Capture the cell that displays the provided text and extract its (X, Y) central coordinate. 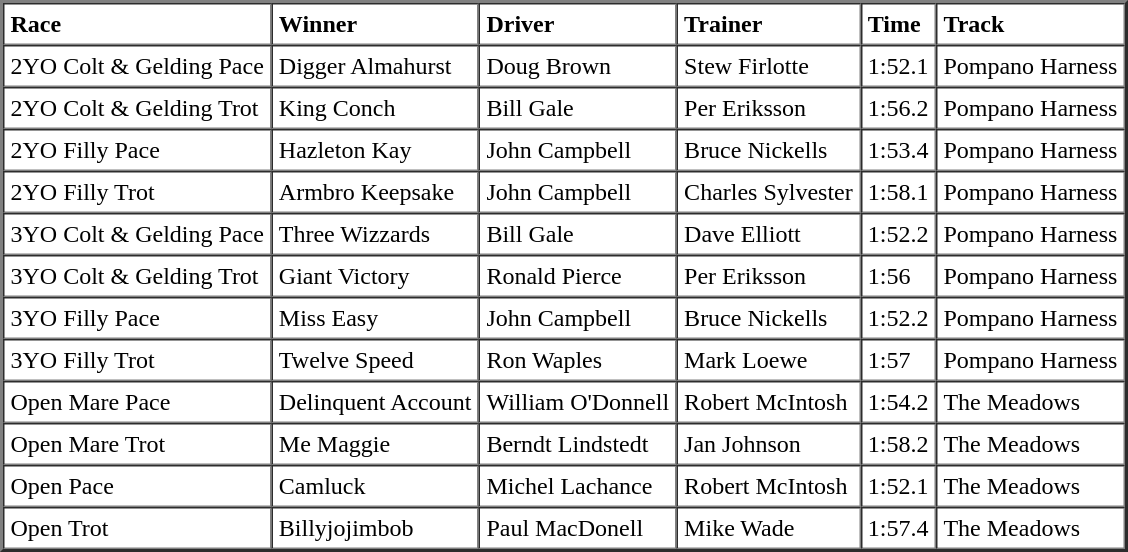
Michel Lachance (578, 486)
Me Maggie (375, 444)
Winner (375, 24)
Stew Firlotte (769, 66)
3YO Colt & Gelding Pace (137, 234)
Berndt Lindstedt (578, 444)
Camluck (375, 486)
Open Trot (137, 528)
2YO Filly Trot (137, 192)
Race (137, 24)
Delinquent Account (375, 402)
Three Wizzards (375, 234)
3YO Filly Trot (137, 360)
Track (1030, 24)
1:53.4 (898, 150)
Trainer (769, 24)
Ronald Pierce (578, 276)
Giant Victory (375, 276)
Mark Loewe (769, 360)
Dave Elliott (769, 234)
1:56.2 (898, 108)
King Conch (375, 108)
Mike Wade (769, 528)
2YO Colt & Gelding Pace (137, 66)
Armbro Keepsake (375, 192)
Open Pace (137, 486)
Digger Almahurst (375, 66)
Time (898, 24)
2YO Filly Pace (137, 150)
1:58.2 (898, 444)
1:57 (898, 360)
Billyjojimbob (375, 528)
3YO Colt & Gelding Trot (137, 276)
1:56 (898, 276)
William O'Donnell (578, 402)
Open Mare Trot (137, 444)
3YO Filly Pace (137, 318)
2YO Colt & Gelding Trot (137, 108)
Open Mare Pace (137, 402)
Paul MacDonell (578, 528)
Driver (578, 24)
1:58.1 (898, 192)
Jan Johnson (769, 444)
Miss Easy (375, 318)
Ron Waples (578, 360)
Charles Sylvester (769, 192)
Twelve Speed (375, 360)
1:57.4 (898, 528)
Hazleton Kay (375, 150)
1:54.2 (898, 402)
Doug Brown (578, 66)
